Locate the cell with the specified text and output its [X, Y] center coordinate. 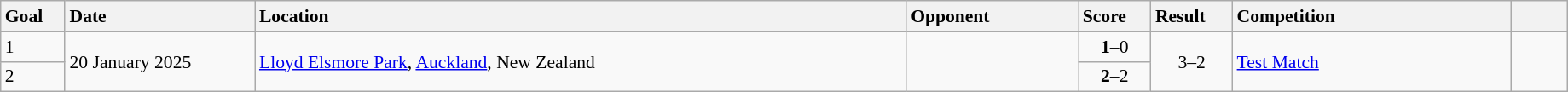
Lloyd Elsmore Park, Auckland, New Zealand [581, 61]
Location [581, 16]
2 [33, 77]
Score [1115, 16]
1 [33, 47]
Competition [1373, 16]
Result [1192, 16]
Date [159, 16]
3–2 [1192, 61]
2–2 [1115, 77]
1–0 [1115, 47]
Goal [33, 16]
Test Match [1373, 61]
Opponent [992, 16]
20 January 2025 [159, 61]
